From the cell containing the given text, extract its center point as (x, y) coordinate. 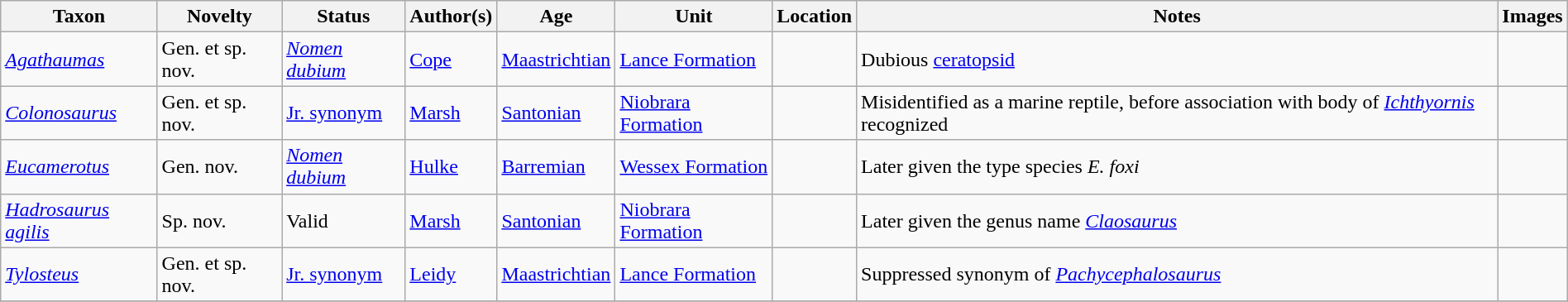
Wessex Formation (694, 167)
Author(s) (452, 17)
Location (815, 17)
Later given the type species E. foxi (1178, 167)
Dubious ceratopsid (1178, 60)
Suppressed synonym of Pachycephalosaurus (1178, 275)
Cope (452, 60)
Barremian (556, 167)
Notes (1178, 17)
Unit (694, 17)
Images (1532, 17)
Later given the genus name Claosaurus (1178, 220)
Novelty (220, 17)
Agathaumas (79, 60)
Taxon (79, 17)
Status (344, 17)
Hadrosaurus agilis (79, 220)
Sp. nov. (220, 220)
Tylosteus (79, 275)
Leidy (452, 275)
Misidentified as a marine reptile, before association with body of Ichthyornis recognized (1178, 113)
Eucamerotus (79, 167)
Valid (344, 220)
Hulke (452, 167)
Colonosaurus (79, 113)
Age (556, 17)
Gen. nov. (220, 167)
